Locate the cell with the specified text and output its (x, y) center coordinate. 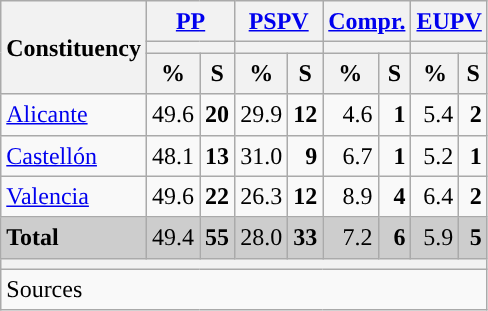
49.4 (172, 238)
4.6 (350, 114)
55 (218, 238)
6.4 (435, 196)
PSPV (279, 22)
20 (218, 114)
5.2 (435, 156)
Total (74, 238)
48.1 (172, 156)
Sources (244, 290)
9 (306, 156)
33 (306, 238)
Compr. (367, 22)
5.9 (435, 238)
22 (218, 196)
Valencia (74, 196)
PP (190, 22)
26.3 (262, 196)
6.7 (350, 156)
7.2 (350, 238)
31.0 (262, 156)
8.9 (350, 196)
Castellón (74, 156)
5.4 (435, 114)
29.9 (262, 114)
5 (473, 238)
28.0 (262, 238)
13 (218, 156)
Alicante (74, 114)
6 (394, 238)
Constituency (74, 48)
4 (394, 196)
EUPV (449, 22)
